Determine the (X, Y) coordinate at the center of the cell enclosing the given text.  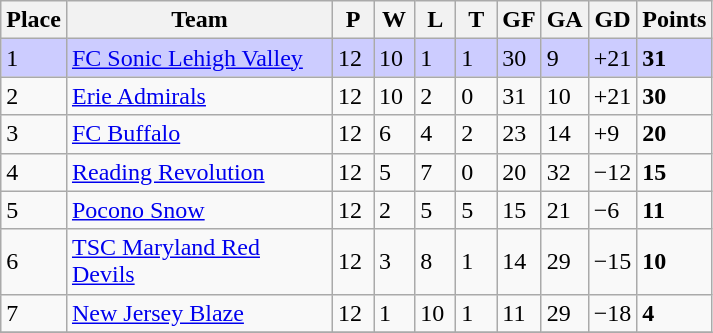
−15 (612, 262)
8 (436, 262)
Place (34, 20)
GF (519, 20)
Reading Revolution (199, 172)
TSC Maryland Red Devils (199, 262)
21 (564, 210)
Points (674, 20)
−18 (612, 313)
GA (564, 20)
FC Sonic Lehigh Valley (199, 58)
GD (612, 20)
32 (564, 172)
P (354, 20)
T (476, 20)
W (394, 20)
−12 (612, 172)
Erie Admirals (199, 96)
L (436, 20)
−6 (612, 210)
New Jersey Blaze (199, 313)
23 (519, 134)
Pocono Snow (199, 210)
Team (199, 20)
+9 (612, 134)
FC Buffalo (199, 134)
9 (564, 58)
